Provide the [X, Y] coordinate of the cell's center where the given text is located.  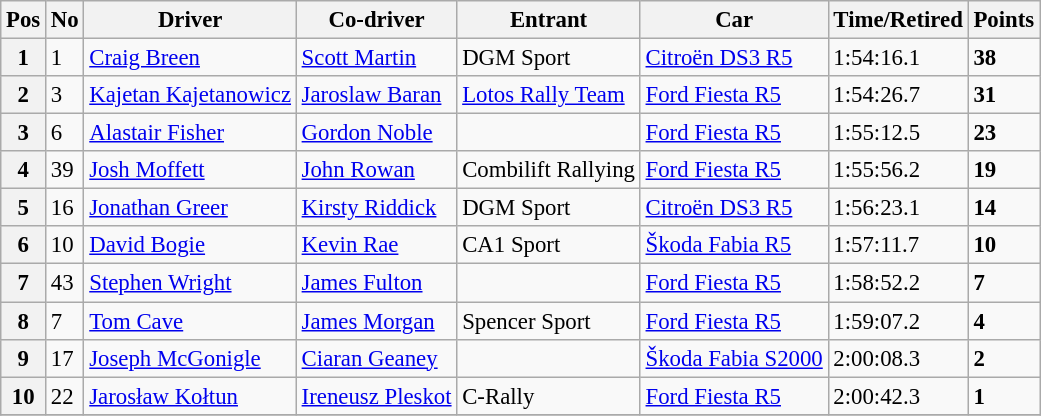
38 [1004, 58]
Kevin Rae [376, 245]
19 [1004, 170]
31 [1004, 95]
1:56:23.1 [898, 208]
1:58:52.2 [898, 283]
Tom Cave [190, 321]
Škoda Fabia S2000 [734, 358]
1:59:07.2 [898, 321]
Jaroslaw Baran [376, 95]
Spencer Sport [548, 321]
Craig Breen [190, 58]
23 [1004, 133]
14 [1004, 208]
1:54:16.1 [898, 58]
Lotos Rally Team [548, 95]
C-Rally [548, 396]
16 [65, 208]
43 [65, 283]
Scott Martin [376, 58]
Combilift Rallying [548, 170]
Co-driver [376, 20]
John Rowan [376, 170]
Alastair Fisher [190, 133]
2:00:08.3 [898, 358]
9 [24, 358]
Pos [24, 20]
2:00:42.3 [898, 396]
James Morgan [376, 321]
CA1 Sport [548, 245]
Joseph McGonigle [190, 358]
5 [24, 208]
Kajetan Kajetanowicz [190, 95]
Points [1004, 20]
Jonathan Greer [190, 208]
Entrant [548, 20]
Car [734, 20]
David Bogie [190, 245]
22 [65, 396]
39 [65, 170]
Gordon Noble [376, 133]
1:54:26.7 [898, 95]
Stephen Wright [190, 283]
Time/Retired [898, 20]
1:55:56.2 [898, 170]
Škoda Fabia R5 [734, 245]
Driver [190, 20]
1:57:11.7 [898, 245]
Ireneusz Pleskot [376, 396]
James Fulton [376, 283]
Josh Moffett [190, 170]
1:55:12.5 [898, 133]
No [65, 20]
17 [65, 358]
Jarosław Kołtun [190, 396]
Kirsty Riddick [376, 208]
8 [24, 321]
Ciaran Geaney [376, 358]
